Return (x, y) of the center of cell containing provided text 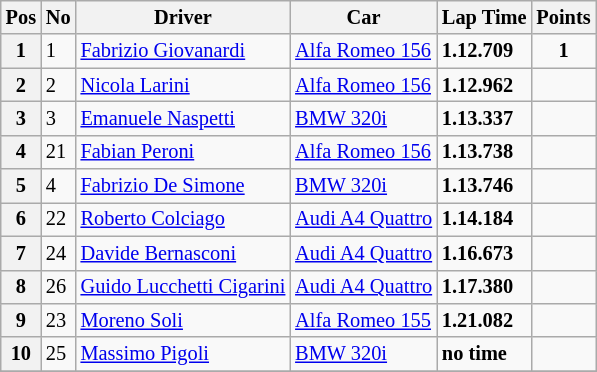
6 (21, 219)
Alfa Romeo 155 (364, 320)
Pos (21, 17)
Davide Bernasconi (184, 253)
Emanuele Naspetti (184, 118)
1.12.962 (484, 85)
Fabrizio De Simone (184, 186)
Nicola Larini (184, 85)
24 (58, 253)
10 (21, 354)
8 (21, 287)
Guido Lucchetti Cigarini (184, 287)
Car (364, 17)
1.13.337 (484, 118)
Moreno Soli (184, 320)
1.13.738 (484, 152)
21 (58, 152)
1.14.184 (484, 219)
1.17.380 (484, 287)
1.13.746 (484, 186)
Massimo Pigoli (184, 354)
9 (21, 320)
No (58, 17)
1.21.082 (484, 320)
22 (58, 219)
25 (58, 354)
no time (484, 354)
1.16.673 (484, 253)
1.12.709 (484, 51)
Roberto Colciago (184, 219)
5 (21, 186)
23 (58, 320)
Fabrizio Giovanardi (184, 51)
26 (58, 287)
Fabian Peroni (184, 152)
Driver (184, 17)
Points (563, 17)
7 (21, 253)
Lap Time (484, 17)
